Output the [X, Y] coordinate of the center of the cell containing the given text.  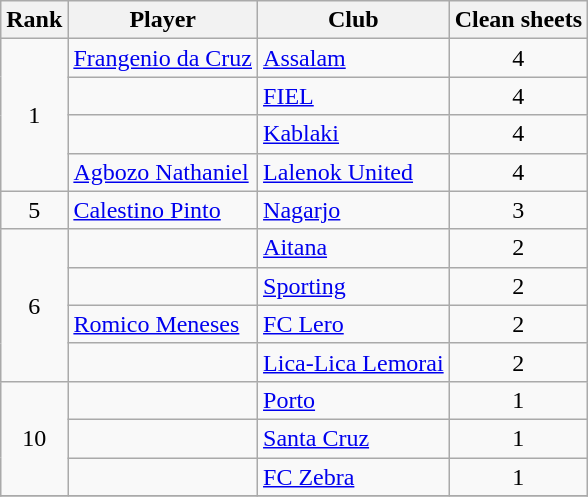
Porto [354, 400]
3 [518, 210]
10 [34, 438]
Club [354, 20]
Frangenio da Cruz [163, 58]
Rank [34, 20]
Assalam [354, 58]
Kablaki [354, 134]
FC Lero [354, 324]
FIEL [354, 96]
FC Zebra [354, 477]
Lica-Lica Lemorai [354, 362]
Calestino Pinto [163, 210]
Agbozo Nathaniel [163, 172]
Romico Meneses [163, 324]
Clean sheets [518, 20]
Santa Cruz [354, 438]
6 [34, 305]
Aitana [354, 248]
Player [163, 20]
Lalenok United [354, 172]
5 [34, 210]
Nagarjo [354, 210]
Sporting [354, 286]
